Output the (x, y) coordinate of the center of the cell containing the given text.  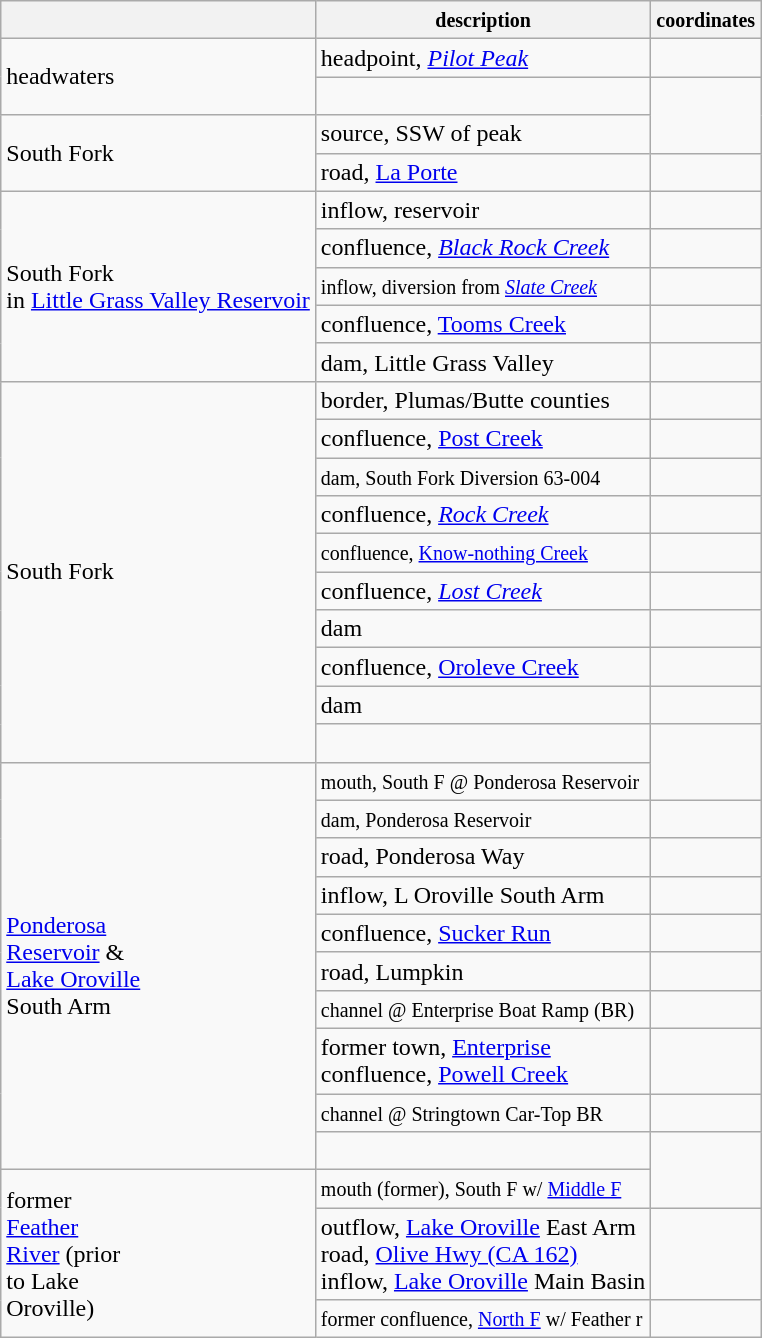
confluence, Black Rock Creek (482, 248)
dam, South Fork Diversion 63-004 (482, 477)
PonderosaReservoir &Lake OrovilleSouth Arm (158, 966)
former confluence, North F w/ Feather r (482, 1319)
confluence, Oroleve Creek (482, 667)
dam, Ponderosa Reservoir (482, 819)
road, La Porte (482, 172)
South Forkin Little Grass Valley Reservoir (158, 286)
outflow, Lake Oroville East Armroad, Olive Hwy (CA 162) inflow, Lake Oroville Main Basin (482, 1254)
headpoint, Pilot Peak (482, 58)
inflow, diversion from Slate Creek (482, 286)
confluence, Sucker Run (482, 933)
road, Lumpkin (482, 971)
mouth, South F @ Ponderosa Reservoir (482, 781)
former town, Enterpriseconfluence, Powell Creek (482, 1060)
description (482, 20)
road, Ponderosa Way (482, 857)
source, SSW of peak (482, 134)
inflow, reservoir (482, 210)
coordinates (706, 20)
border, Plumas/Butte counties (482, 400)
headwaters (158, 77)
inflow, L Oroville South Arm (482, 895)
confluence, Rock Creek (482, 515)
confluence, Know-nothing Creek (482, 553)
channel @ Enterprise Boat Ramp (BR) (482, 1009)
channel @ Stringtown Car-Top BR (482, 1113)
mouth (former), South F w/ Middle F (482, 1189)
confluence, Tooms Creek (482, 324)
confluence, Lost Creek (482, 591)
formerFeatherRiver (priorto LakeOroville) (158, 1254)
confluence, Post Creek (482, 438)
dam, Little Grass Valley (482, 362)
